Scan for the cell matching the given text and deliver its (x, y) coordinate at center. 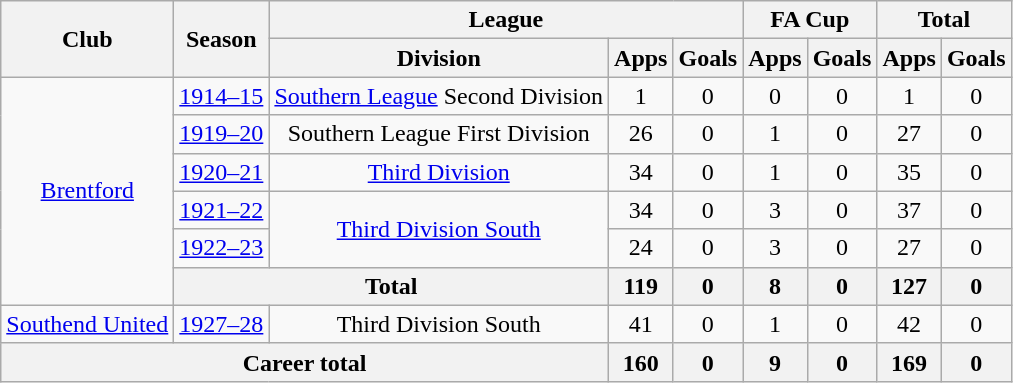
Third Division (439, 172)
Southend United (88, 324)
1919–20 (222, 134)
127 (909, 286)
41 (641, 324)
160 (641, 362)
37 (909, 210)
9 (775, 362)
1914–15 (222, 96)
Division (439, 58)
Southern League Second Division (439, 96)
1922–23 (222, 248)
119 (641, 286)
24 (641, 248)
169 (909, 362)
Southern League First Division (439, 134)
1927–28 (222, 324)
Season (222, 39)
8 (775, 286)
42 (909, 324)
1921–22 (222, 210)
35 (909, 172)
FA Cup (810, 20)
26 (641, 134)
Club (88, 39)
1920–21 (222, 172)
Brentford (88, 191)
Career total (305, 362)
League (506, 20)
